Detect which cell encompasses the target text, then output its [X, Y] center coordinate. 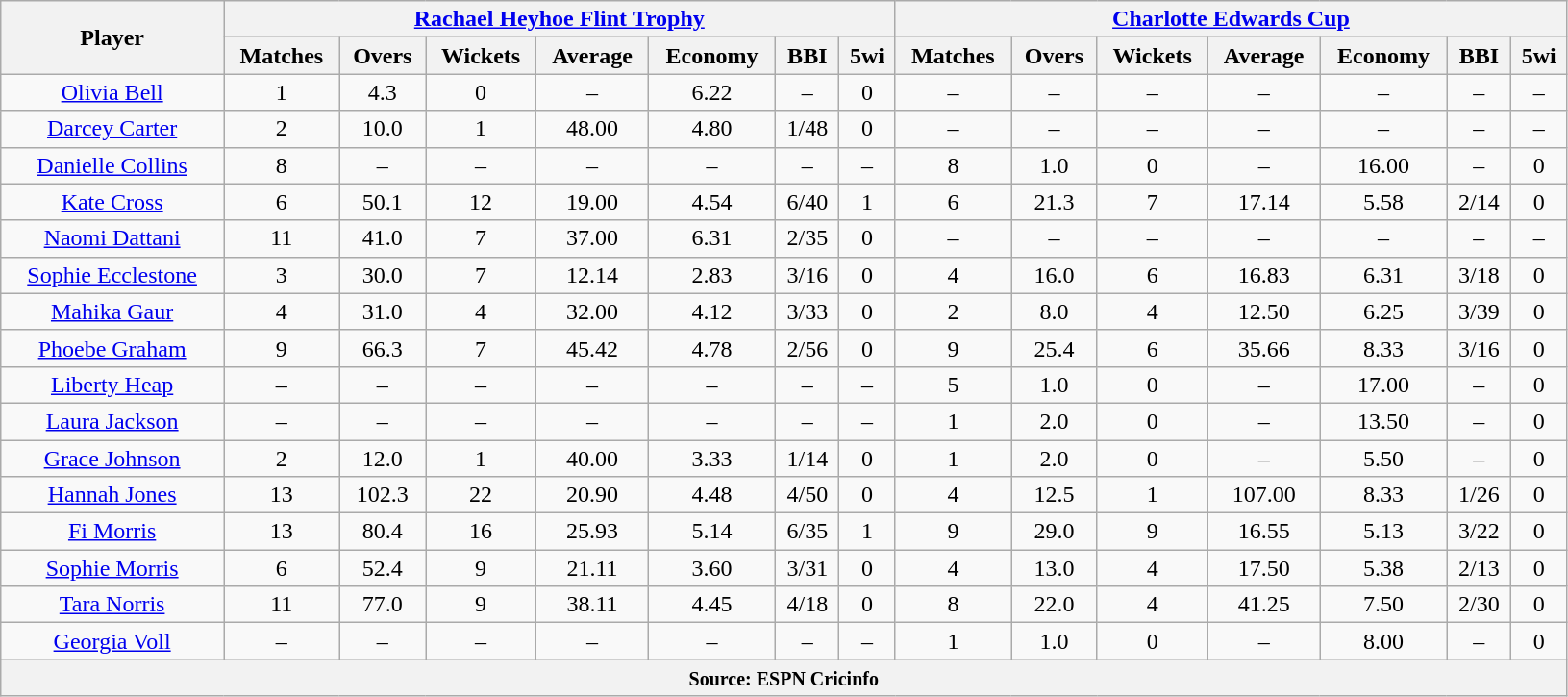
20.90 [592, 495]
4.45 [711, 605]
Mahika Gaur [112, 311]
10.0 [383, 129]
Fi Morris [112, 532]
13.50 [1383, 421]
3/39 [1479, 311]
21.11 [592, 568]
16.55 [1263, 532]
16.83 [1263, 275]
80.4 [383, 532]
Darcey Carter [112, 129]
38.11 [592, 605]
2/14 [1479, 202]
16 [481, 532]
4.80 [711, 129]
4/50 [808, 495]
37.00 [592, 238]
3/22 [1479, 532]
102.3 [383, 495]
30.0 [383, 275]
1/14 [808, 459]
Phoebe Graham [112, 348]
12.50 [1263, 311]
3.33 [711, 459]
2/13 [1479, 568]
Kate Cross [112, 202]
Laura Jackson [112, 421]
50.1 [383, 202]
Player [112, 37]
5 [954, 385]
5.14 [711, 532]
17.00 [1383, 385]
5.50 [1383, 459]
Charlotte Edwards Cup [1231, 19]
4/18 [808, 605]
16.0 [1054, 275]
2/35 [808, 238]
6.25 [1383, 311]
22 [481, 495]
12 [481, 202]
45.42 [592, 348]
77.0 [383, 605]
4.78 [711, 348]
31.0 [383, 311]
Danielle Collins [112, 165]
19.00 [592, 202]
13.0 [1054, 568]
52.4 [383, 568]
Rachael Heyhoe Flint Trophy [560, 19]
22.0 [1054, 605]
3/33 [808, 311]
8.00 [1383, 641]
12.5 [1054, 495]
107.00 [1263, 495]
Sophie Ecclestone [112, 275]
6/40 [808, 202]
2/56 [808, 348]
32.00 [592, 311]
41.25 [1263, 605]
3/31 [808, 568]
4.3 [383, 92]
Source: ESPN Cricinfo [784, 678]
3/18 [1479, 275]
Liberty Heap [112, 385]
Olivia Bell [112, 92]
4.12 [711, 311]
8.0 [1054, 311]
5.38 [1383, 568]
12.0 [383, 459]
4.48 [711, 495]
17.50 [1263, 568]
6.22 [711, 92]
5.58 [1383, 202]
16.00 [1383, 165]
Naomi Dattani [112, 238]
5.13 [1383, 532]
17.14 [1263, 202]
6/35 [808, 532]
3 [281, 275]
1/26 [1479, 495]
Georgia Voll [112, 641]
12.14 [592, 275]
2.83 [711, 275]
Hannah Jones [112, 495]
35.66 [1263, 348]
48.00 [592, 129]
4.54 [711, 202]
29.0 [1054, 532]
25.4 [1054, 348]
21.3 [1054, 202]
Sophie Morris [112, 568]
Tara Norris [112, 605]
2/30 [1479, 605]
Grace Johnson [112, 459]
25.93 [592, 532]
7.50 [1383, 605]
3.60 [711, 568]
40.00 [592, 459]
1/48 [808, 129]
41.0 [383, 238]
66.3 [383, 348]
